Scan for the cell matching the given text and deliver its (X, Y) coordinate at center. 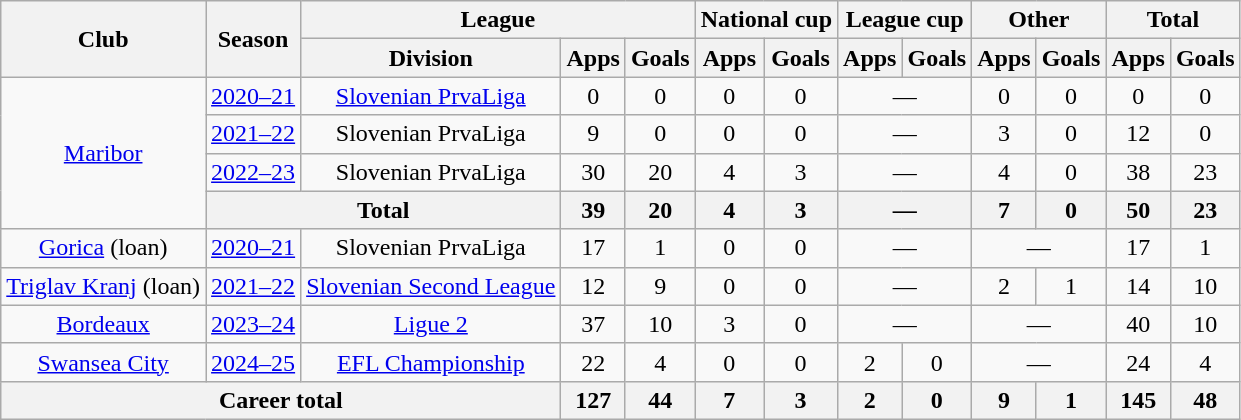
44 (660, 400)
Other (1039, 20)
2022–23 (254, 172)
Career total (281, 400)
14 (1138, 286)
127 (593, 400)
League (498, 20)
Season (254, 39)
48 (1205, 400)
30 (593, 172)
National cup (766, 20)
38 (1138, 172)
Club (104, 39)
22 (593, 362)
Ligue 2 (431, 324)
24 (1138, 362)
Triglav Kranj (loan) (104, 286)
2023–24 (254, 324)
Maribor (104, 153)
40 (1138, 324)
39 (593, 210)
Gorica (loan) (104, 248)
37 (593, 324)
Swansea City (104, 362)
League cup (905, 20)
2024–25 (254, 362)
50 (1138, 210)
Division (431, 58)
Bordeaux (104, 324)
145 (1138, 400)
Slovenian Second League (431, 286)
EFL Championship (431, 362)
